Output the [X, Y] coordinate of the center of the cell containing the given text.  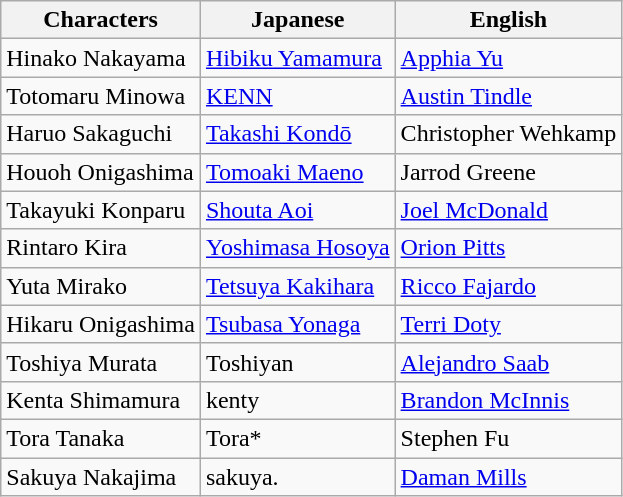
Hinako Nakayama [101, 58]
Hikaru Onigashima [101, 324]
Brandon McInnis [508, 400]
Terri Doty [508, 324]
Tomoaki Maeno [298, 172]
Houoh Onigashima [101, 172]
Tora Tanaka [101, 438]
Tetsuya Kakihara [298, 286]
Takayuki Konparu [101, 210]
sakuya. [298, 477]
Alejandro Saab [508, 362]
Characters [101, 20]
Toshiya Murata [101, 362]
Shouta Aoi [298, 210]
English [508, 20]
Christopher Wehkamp [508, 134]
Rintaro Kira [101, 248]
Japanese [298, 20]
Apphia Yu [508, 58]
Joel McDonald [508, 210]
Sakuya Nakajima [101, 477]
KENN [298, 96]
Daman Mills [508, 477]
Ricco Fajardo [508, 286]
Hibiku Yamamura [298, 58]
kenty [298, 400]
Takashi Kondō [298, 134]
Tora* [298, 438]
Totomaru Minowa [101, 96]
Kenta Shimamura [101, 400]
Yoshimasa Hosoya [298, 248]
Orion Pitts [508, 248]
Haruo Sakaguchi [101, 134]
Stephen Fu [508, 438]
Austin Tindle [508, 96]
Yuta Mirako [101, 286]
Tsubasa Yonaga [298, 324]
Jarrod Greene [508, 172]
Toshiyan [298, 362]
